Return the [x, y] coordinate for the center point of the cell that contains the specified text.  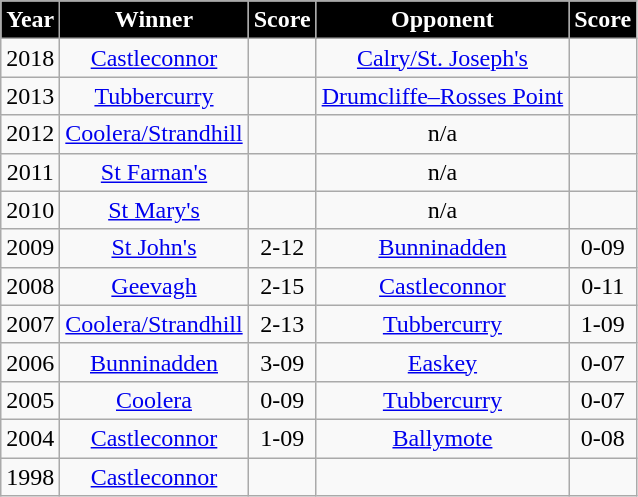
St Mary's [154, 210]
2005 [30, 400]
2006 [30, 362]
2009 [30, 248]
Drumcliffe–Rosses Point [442, 96]
0-11 [603, 286]
Easkey [442, 362]
2-12 [282, 248]
2011 [30, 172]
2004 [30, 438]
Geevagh [154, 286]
2018 [30, 58]
2008 [30, 286]
St John's [154, 248]
St Farnan's [154, 172]
0-08 [603, 438]
Year [30, 20]
Winner [154, 20]
2013 [30, 96]
2-13 [282, 324]
2010 [30, 210]
2012 [30, 134]
Opponent [442, 20]
3-09 [282, 362]
Coolera [154, 400]
2007 [30, 324]
Calry/St. Joseph's [442, 58]
1998 [30, 477]
2-15 [282, 286]
Ballymote [442, 438]
